Return [x, y] of the center of cell containing provided text 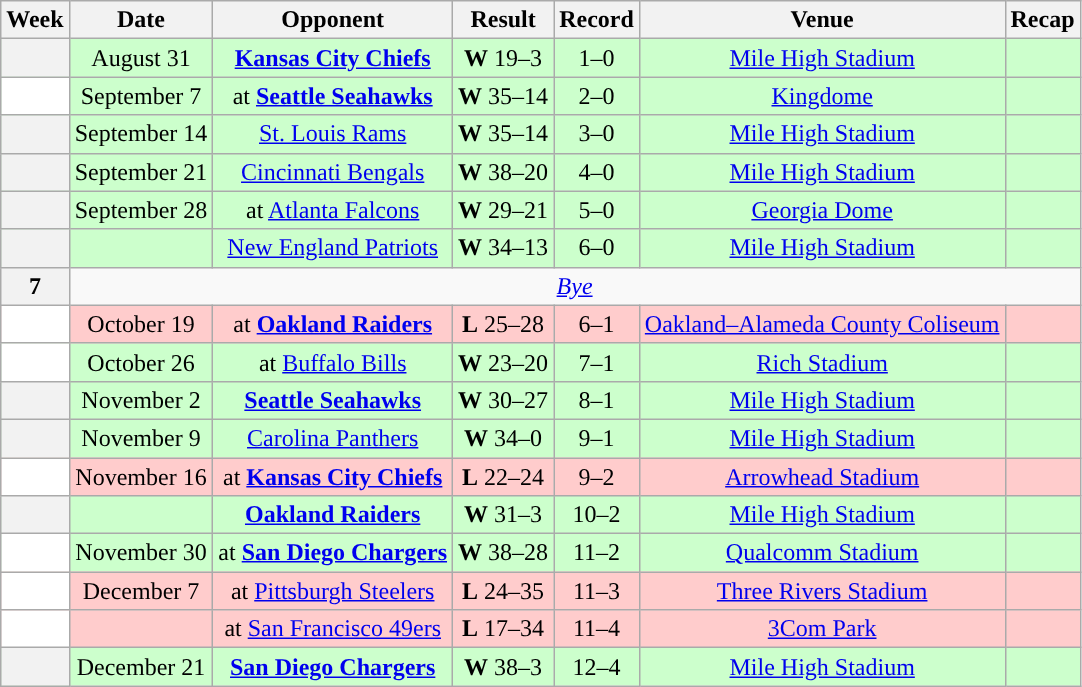
10–2 [597, 515]
Venue [822, 20]
December 7 [141, 591]
November 30 [141, 553]
7–1 [597, 362]
Georgia Dome [822, 210]
San Diego Chargers [333, 667]
September 21 [141, 172]
11–4 [597, 629]
Cincinnati Bengals [333, 172]
6–1 [597, 324]
W 23–20 [504, 362]
October 19 [141, 324]
Date [141, 20]
6–0 [597, 248]
September 14 [141, 134]
Recap [1042, 20]
at Atlanta Falcons [333, 210]
Qualcomm Stadium [822, 553]
L 22–24 [504, 477]
at Pittsburgh Steelers [333, 591]
New England Patriots [333, 248]
Kansas City Chiefs [333, 58]
11–3 [597, 591]
Opponent [333, 20]
November 2 [141, 400]
3–0 [597, 134]
W 29–21 [504, 210]
November 16 [141, 477]
at Seattle Seahawks [333, 96]
8–1 [597, 400]
Carolina Panthers [333, 438]
August 31 [141, 58]
1–0 [597, 58]
at Buffalo Bills [333, 362]
W 31–3 [504, 515]
at San Francisco 49ers [333, 629]
5–0 [597, 210]
Rich Stadium [822, 362]
3Com Park [822, 629]
W 34–0 [504, 438]
Oakland Raiders [333, 515]
W 38–20 [504, 172]
Oakland–Alameda County Coliseum [822, 324]
11–2 [597, 553]
Bye [574, 286]
9–2 [597, 477]
at Oakland Raiders [333, 324]
2–0 [597, 96]
W 19–3 [504, 58]
12–4 [597, 667]
St. Louis Rams [333, 134]
at San Diego Chargers [333, 553]
9–1 [597, 438]
L 24–35 [504, 591]
Arrowhead Stadium [822, 477]
Seattle Seahawks [333, 400]
September 7 [141, 96]
December 21 [141, 667]
W 30–27 [504, 400]
W 38–3 [504, 667]
October 26 [141, 362]
L 17–34 [504, 629]
Result [504, 20]
W 38–28 [504, 553]
Week [35, 20]
7 [35, 286]
4–0 [597, 172]
Kingdome [822, 96]
at Kansas City Chiefs [333, 477]
September 28 [141, 210]
W 34–13 [504, 248]
November 9 [141, 438]
Three Rivers Stadium [822, 591]
L 25–28 [504, 324]
Record [597, 20]
